From the cell containing the given text, extract its center point as [x, y] coordinate. 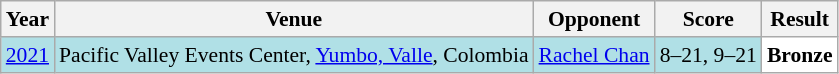
Pacific Valley Events Center, Yumbo, Valle, Colombia [294, 55]
Result [800, 19]
Opponent [594, 19]
Score [708, 19]
2021 [28, 55]
Rachel Chan [594, 55]
Venue [294, 19]
8–21, 9–21 [708, 55]
Bronze [800, 55]
Year [28, 19]
